Output the [X, Y] coordinate of the center of the cell containing the given text.  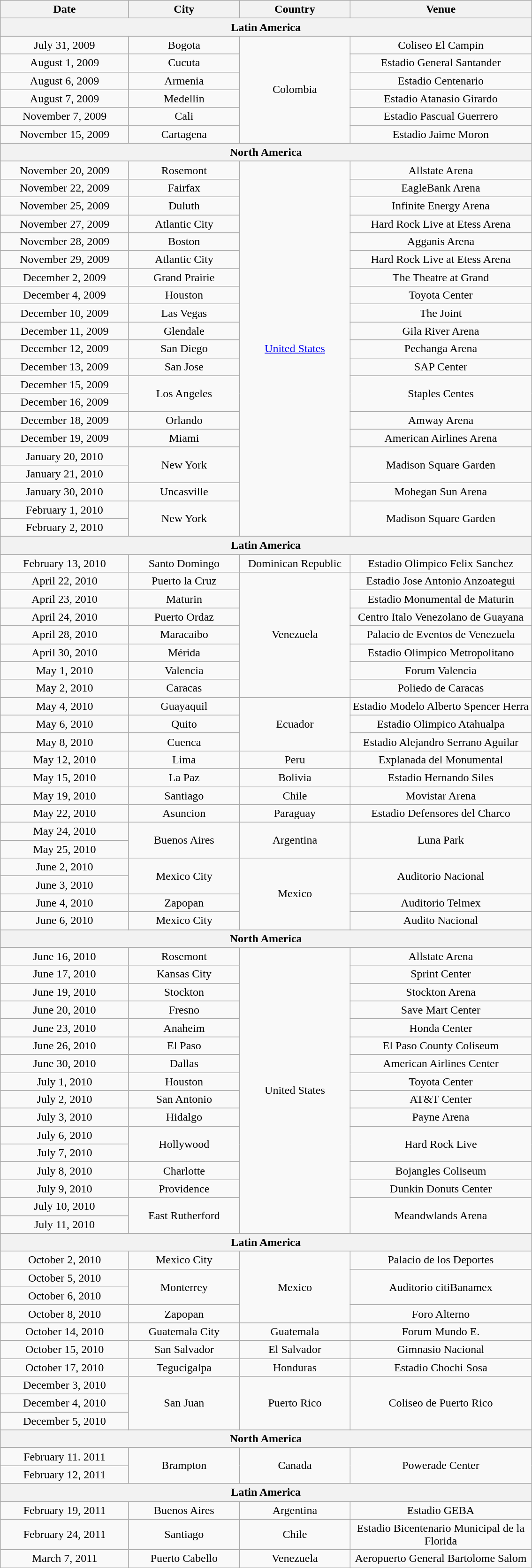
February 24, 2011 [65, 1534]
June 20, 2010 [65, 1010]
Estadio Modelo Alberto Spencer Herra [441, 706]
SAP Center [441, 367]
May 24, 2010 [65, 831]
Honduras [295, 1368]
Dallas [184, 1063]
Boston [184, 242]
Auditorio Telmex [441, 903]
June 3, 2010 [65, 885]
November 7, 2009 [65, 116]
Staples Centes [441, 393]
Pechanga Arena [441, 349]
Valencia [184, 670]
May 4, 2010 [65, 706]
Cucuta [184, 63]
Medellin [184, 99]
Fairfax [184, 188]
Amway Arena [441, 420]
July 6, 2010 [65, 1135]
February 12, 2011 [65, 1475]
Forum Mundo E. [441, 1331]
Estadio Atanasio Girardo [441, 99]
Glendale [184, 331]
Coliseo El Campin [441, 45]
Auditorio citiBanamex [441, 1287]
Miami [184, 438]
Peru [295, 760]
Hollywood [184, 1144]
February 13, 2010 [65, 563]
Stockton Arena [441, 992]
October 17, 2010 [65, 1368]
August 7, 2009 [65, 99]
July 9, 2010 [65, 1189]
Estadio General Santander [441, 63]
Luna Park [441, 840]
December 4, 2010 [65, 1403]
AT&T Center [441, 1099]
Dominican Republic [295, 563]
Coliseo de Puerto Rico [441, 1403]
October 5, 2010 [65, 1278]
Ecuador [295, 724]
May 2, 2010 [65, 688]
June 23, 2010 [65, 1028]
Country [295, 9]
November 20, 2009 [65, 170]
Estadio Olimpico Metropolitano [441, 653]
Forum Valencia [441, 670]
Estadio Alejandro Serrano Aguilar [441, 742]
February 19, 2011 [65, 1510]
La Paz [184, 777]
December 19, 2009 [65, 438]
May 22, 2010 [65, 814]
Asuncion [184, 814]
December 2, 2009 [65, 277]
June 4, 2010 [65, 903]
Palacio de Eventos de Venezuela [441, 635]
Estadio Jaime Moron [441, 134]
June 6, 2010 [65, 921]
Las Vegas [184, 313]
October 8, 2010 [65, 1314]
June 30, 2010 [65, 1063]
Estadio Olimpico Felix Sanchez [441, 563]
July 31, 2009 [65, 45]
San Antonio [184, 1099]
July 10, 2010 [65, 1207]
December 5, 2010 [65, 1421]
Guatemala [295, 1331]
July 1, 2010 [65, 1081]
Quito [184, 724]
Guayaquil [184, 706]
January 30, 2010 [65, 492]
Orlando [184, 420]
Kansas City [184, 974]
Centro Italo Venezolano de Guayana [441, 617]
The Theatre at Grand [441, 277]
December 13, 2009 [65, 367]
December 3, 2010 [65, 1385]
Canada [295, 1466]
El Salvador [295, 1349]
Powerade Center [441, 1466]
Palacio de los Deportes [441, 1260]
December 16, 2009 [65, 402]
November 15, 2009 [65, 134]
May 1, 2010 [65, 670]
Audito Nacional [441, 921]
Estadio Olimpico Atahualpa [441, 724]
February 1, 2010 [65, 509]
February 11. 2011 [65, 1457]
Brampton [184, 1466]
Maracaibo [184, 635]
December 11, 2009 [65, 331]
Hard Rock Live [441, 1144]
Puerto la Cruz [184, 581]
Paraguay [295, 814]
Stockton [184, 992]
EagleBank Arena [441, 188]
Cali [184, 116]
American Airlines Arena [441, 438]
Estadio Chochi Sosa [441, 1368]
March 7, 2011 [65, 1559]
Guatemala City [184, 1331]
Foro Alterno [441, 1314]
Aeropuerto General Bartolome Salom [441, 1559]
Infinite Energy Arena [441, 206]
Auditorio Nacional [441, 876]
Charlotte [184, 1171]
July 2, 2010 [65, 1099]
Movistar Arena [441, 796]
Puerto Ordaz [184, 617]
Armenia [184, 81]
Colombia [295, 90]
June 2, 2010 [65, 867]
July 7, 2010 [65, 1153]
San Jose [184, 367]
Venue [441, 9]
June 17, 2010 [65, 974]
November 29, 2009 [65, 260]
Save Mart Center [441, 1010]
April 28, 2010 [65, 635]
Estadio Monumental de Maturin [441, 599]
Cartagena [184, 134]
El Paso [184, 1045]
Puerto Cabello [184, 1559]
June 26, 2010 [65, 1045]
April 24, 2010 [65, 617]
November 27, 2009 [65, 224]
May 25, 2010 [65, 849]
Gila River Arena [441, 331]
Payne Arena [441, 1117]
June 16, 2010 [65, 956]
Anaheim [184, 1028]
Estadio Bicentenario Municipal de la Florida [441, 1534]
Bogota [184, 45]
Estadio Hernando Siles [441, 777]
Grand Prairie [184, 277]
October 6, 2010 [65, 1296]
July 11, 2010 [65, 1224]
Caracas [184, 688]
Monterrey [184, 1287]
December 10, 2009 [65, 313]
Dunkin Donuts Center [441, 1189]
April 23, 2010 [65, 599]
Maturin [184, 599]
East Rutherford [184, 1215]
Tegucigalpa [184, 1368]
Santo Domingo [184, 563]
Explanada del Monumental [441, 760]
Fresno [184, 1010]
November 25, 2009 [65, 206]
Puerto Rico [295, 1403]
Estadio Defensores del Charco [441, 814]
July 3, 2010 [65, 1117]
Cuenca [184, 742]
May 8, 2010 [65, 742]
City [184, 9]
Estadio Pascual Guerrero [441, 116]
December 18, 2009 [65, 420]
November 22, 2009 [65, 188]
October 2, 2010 [65, 1260]
Los Angeles [184, 393]
El Paso County Coliseum [441, 1045]
Estadio GEBA [441, 1510]
Date [65, 9]
December 4, 2009 [65, 295]
May 12, 2010 [65, 760]
October 15, 2010 [65, 1349]
Lima [184, 760]
Honda Center [441, 1028]
October 14, 2010 [65, 1331]
November 28, 2009 [65, 242]
San Salvador [184, 1349]
Meandwlands Arena [441, 1215]
January 20, 2010 [65, 456]
Gimnasio Nacional [441, 1349]
April 30, 2010 [65, 653]
San Diego [184, 349]
Sprint Center [441, 974]
The Joint [441, 313]
San Juan [184, 1403]
February 2, 2010 [65, 528]
Bolivia [295, 777]
Hidalgo [184, 1117]
December 15, 2009 [65, 384]
Estadio Jose Antonio Anzoategui [441, 581]
Mohegan Sun Arena [441, 492]
August 6, 2009 [65, 81]
May 6, 2010 [65, 724]
Mérida [184, 653]
May 19, 2010 [65, 796]
Providence [184, 1189]
Bojangles Coliseum [441, 1171]
July 8, 2010 [65, 1171]
August 1, 2009 [65, 63]
June 19, 2010 [65, 992]
Uncasville [184, 492]
Poliedo de Caracas [441, 688]
January 21, 2010 [65, 474]
Estadio Centenario [441, 81]
American Airlines Center [441, 1063]
Duluth [184, 206]
Agganis Arena [441, 242]
May 15, 2010 [65, 777]
December 12, 2009 [65, 349]
April 22, 2010 [65, 581]
